Find where the given text appears and provide that cell's center as [X, Y] coordinate. 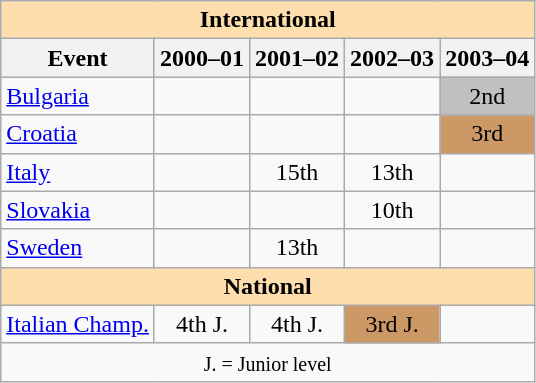
3rd [488, 134]
Slovakia [78, 210]
Croatia [78, 134]
Bulgaria [78, 96]
Italy [78, 172]
10th [392, 210]
Sweden [78, 248]
2000–01 [202, 58]
Italian Champ. [78, 324]
National [268, 286]
2002–03 [392, 58]
15th [298, 172]
Event [78, 58]
J. = Junior level [268, 362]
2001–02 [298, 58]
2003–04 [488, 58]
3rd J. [392, 324]
2nd [488, 96]
International [268, 20]
